Detect which cell encompasses the target text, then output its (X, Y) center coordinate. 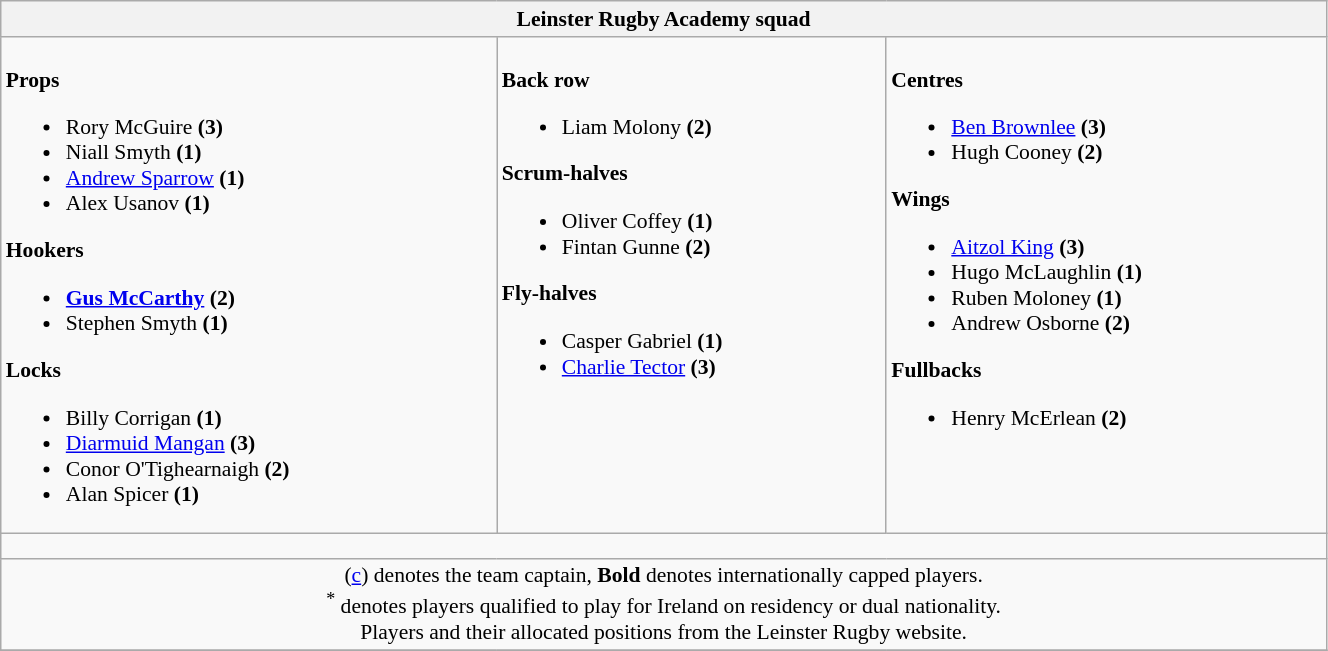
Back row Liam Molony (2)Scrum-halves Oliver Coffey (1) Fintan Gunne (2)Fly-halves Casper Gabriel (1) Charlie Tector (3) (692, 286)
Centres Ben Brownlee (3) Hugh Cooney (2)Wings Aitzol King (3) Hugo McLaughlin (1) Ruben Moloney (1) Andrew Osborne (2)Fullbacks Henry McErlean (2) (1106, 286)
Leinster Rugby Academy squad (664, 19)
